Detect which cell encompasses the target text, then output its [x, y] center coordinate. 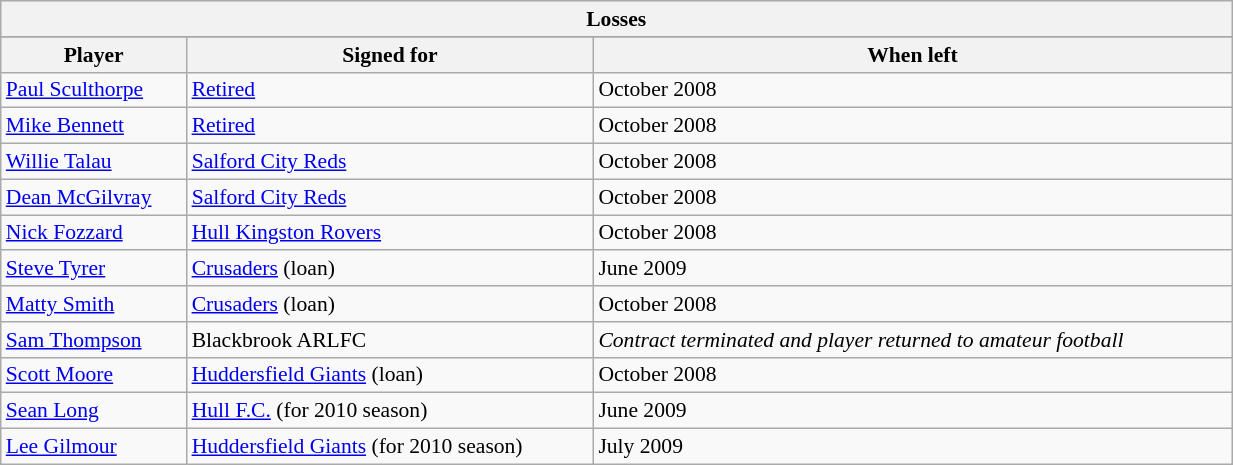
Hull F.C. (for 2010 season) [390, 411]
When left [912, 55]
Dean McGilvray [94, 197]
July 2009 [912, 447]
Paul Sculthorpe [94, 90]
Hull Kingston Rovers [390, 233]
Signed for [390, 55]
Contract terminated and player returned to amateur football [912, 340]
Matty Smith [94, 304]
Sean Long [94, 411]
Blackbrook ARLFC [390, 340]
Sam Thompson [94, 340]
Losses [616, 19]
Nick Fozzard [94, 233]
Mike Bennett [94, 126]
Willie Talau [94, 162]
Lee Gilmour [94, 447]
Scott Moore [94, 375]
Huddersfield Giants (loan) [390, 375]
Steve Tyrer [94, 269]
Player [94, 55]
Huddersfield Giants (for 2010 season) [390, 447]
